Provide the [X, Y] coordinate of the cell's center where the given text is located.  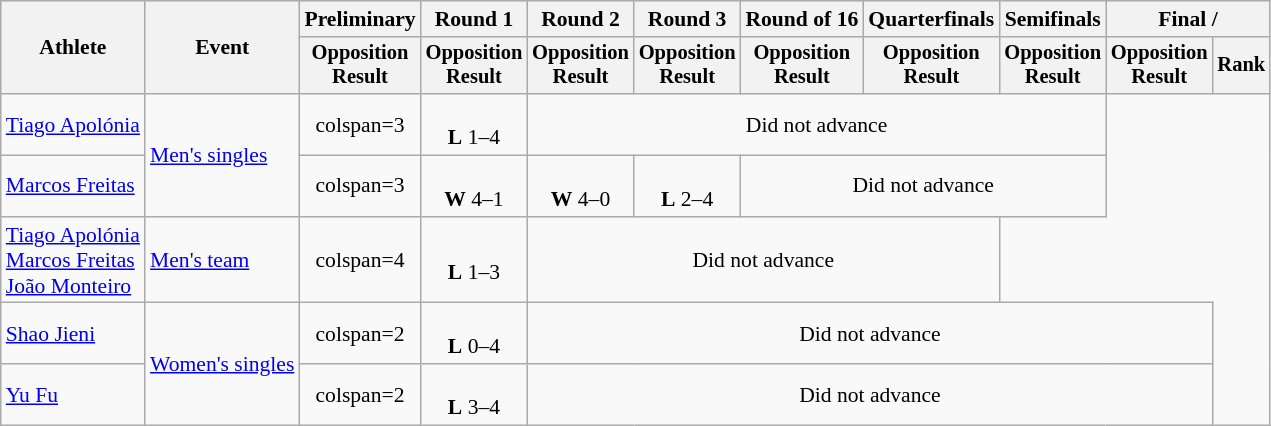
L 2–4 [688, 186]
colspan=4 [360, 260]
Yu Fu [73, 394]
Men's team [222, 260]
Round of 16 [802, 19]
L 0–4 [474, 334]
Athlete [73, 48]
Tiago ApolóniaMarcos FreitasJoão Monteiro [73, 260]
Semifinals [1052, 19]
Event [222, 48]
Final / [1188, 19]
Quarterfinals [931, 19]
W 4–0 [580, 186]
Round 3 [688, 19]
L 1–3 [474, 260]
Men's singles [222, 155]
Shao Jieni [73, 334]
L 1–4 [474, 124]
Tiago Apolónia [73, 124]
Women's singles [222, 364]
Rank [1242, 66]
Round 2 [580, 19]
Marcos Freitas [73, 186]
L 3–4 [474, 394]
W 4–1 [474, 186]
Preliminary [360, 19]
Round 1 [474, 19]
